Extract the [x, y] coordinate from the center of the cell holding the provided text.  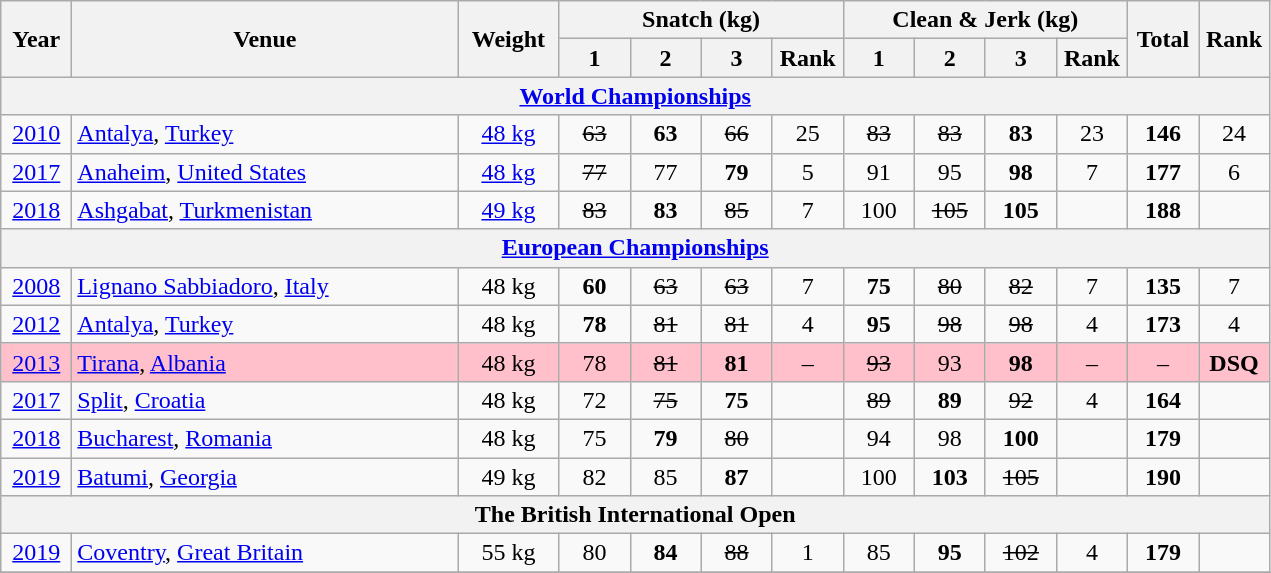
Clean & Jerk (kg) [985, 20]
Lignano Sabbiadoro, Italy [265, 286]
94 [878, 438]
Ashgabat, Turkmenistan [265, 210]
25 [808, 134]
5 [808, 172]
60 [594, 286]
103 [950, 477]
Coventry, Great Britain [265, 553]
72 [594, 400]
164 [1162, 400]
2008 [36, 286]
DSQ [1234, 362]
European Championships [636, 248]
177 [1162, 172]
146 [1162, 134]
6 [1234, 172]
55 kg [508, 553]
Tirana, Albania [265, 362]
2012 [36, 324]
Split, Croatia [265, 400]
24 [1234, 134]
188 [1162, 210]
135 [1162, 286]
Anaheim, United States [265, 172]
92 [1020, 400]
Snatch (kg) [701, 20]
23 [1092, 134]
Venue [265, 39]
84 [666, 553]
Bucharest, Romania [265, 438]
66 [736, 134]
173 [1162, 324]
World Championships [636, 96]
The British International Open [636, 515]
Year [36, 39]
Batumi, Georgia [265, 477]
102 [1020, 553]
Weight [508, 39]
91 [878, 172]
87 [736, 477]
190 [1162, 477]
Total [1162, 39]
88 [736, 553]
2010 [36, 134]
2013 [36, 362]
